Identify which cell holds the provided text, then report its [x, y] central coordinate. 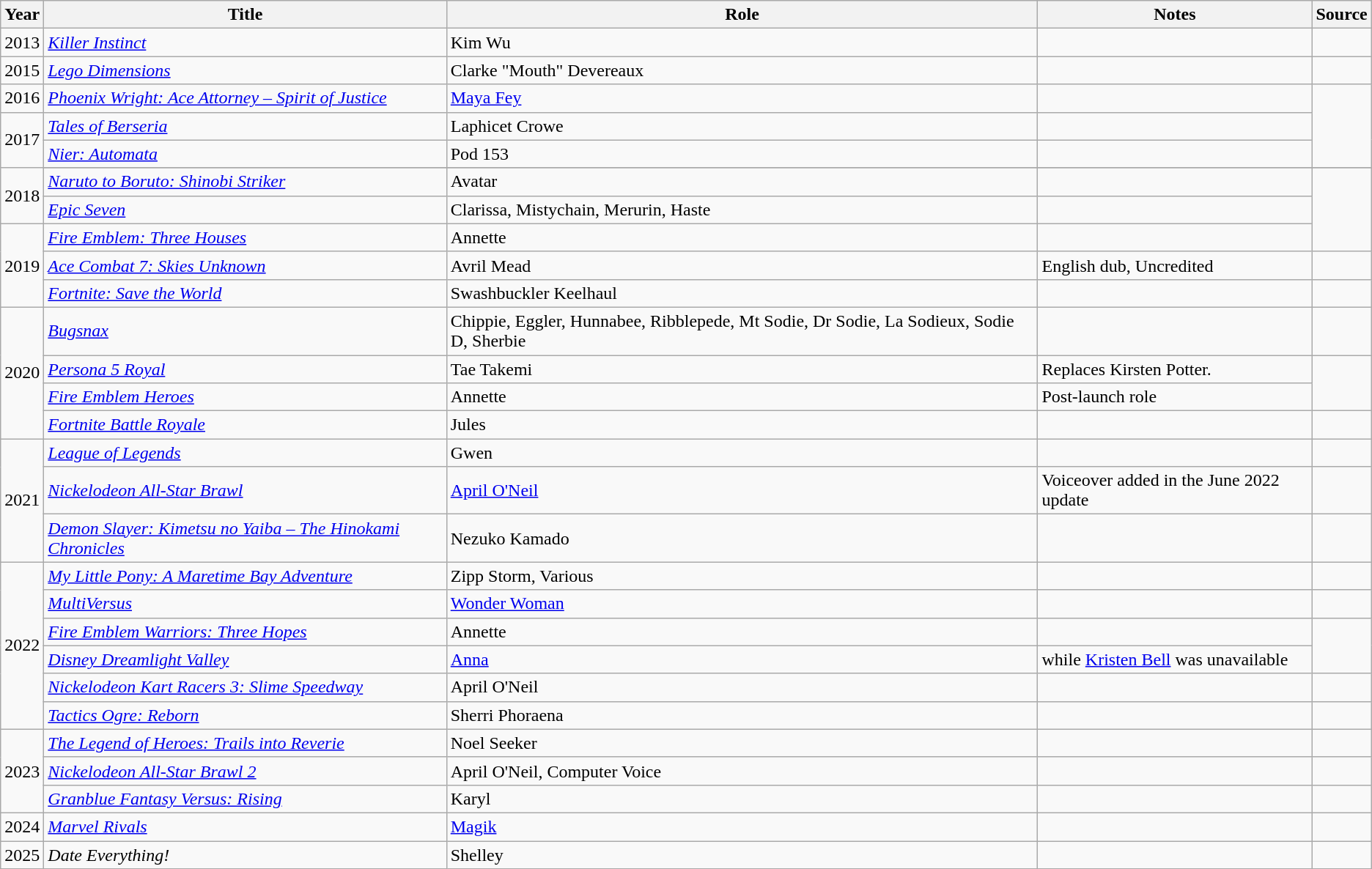
Lego Dimensions [245, 70]
Naruto to Boruto: Shinobi Striker [245, 182]
Laphicet Crowe [742, 126]
Bugsnax [245, 331]
Disney Dreamlight Valley [245, 659]
Jules [742, 425]
Fire Emblem Heroes [245, 397]
Clarke "Mouth" Devereaux [742, 70]
Wonder Woman [742, 604]
Demon Slayer: Kimetsu no Yaiba – The Hinokami Chronicles [245, 538]
2024 [22, 827]
MultiVersus [245, 604]
Notes [1175, 15]
Nickelodeon Kart Racers 3: Slime Speedway [245, 687]
Pod 153 [742, 154]
My Little Pony: A Maretime Bay Adventure [245, 576]
2023 [22, 771]
Fire Emblem: Three Houses [245, 237]
April O'Neil, Computer Voice [742, 771]
Avril Mead [742, 265]
Nezuko Kamado [742, 538]
Swashbuckler Keelhaul [742, 293]
Replaces Kirsten Potter. [1175, 369]
Source [1341, 15]
Karyl [742, 799]
Ace Combat 7: Skies Unknown [245, 265]
Maya Fey [742, 98]
Phoenix Wright: Ace Attorney – Spirit of Justice [245, 98]
Persona 5 Royal [245, 369]
Nickelodeon All-Star Brawl [245, 491]
Granblue Fantasy Versus: Rising [245, 799]
2018 [22, 196]
Zipp Storm, Various [742, 576]
Sherri Phoraena [742, 715]
2019 [22, 265]
Voiceover added in the June 2022 update [1175, 491]
2017 [22, 140]
Title [245, 15]
2015 [22, 70]
Kim Wu [742, 42]
Marvel Rivals [245, 827]
Magik [742, 827]
Fortnite Battle Royale [245, 425]
Nier: Automata [245, 154]
Clarissa, Mistychain, Merurin, Haste [742, 210]
Gwen [742, 453]
Tales of Berseria [245, 126]
Shelley [742, 855]
2020 [22, 372]
2025 [22, 855]
Epic Seven [245, 210]
English dub, Uncredited [1175, 265]
Killer Instinct [245, 42]
Fire Emblem Warriors: Three Hopes [245, 632]
Noel Seeker [742, 743]
Chippie, Eggler, Hunnabee, Ribblepede, Mt Sodie, Dr Sodie, La Sodieux, Sodie D, Sherbie [742, 331]
Year [22, 15]
Post-launch role [1175, 397]
2016 [22, 98]
Anna [742, 659]
2013 [22, 42]
Role [742, 15]
Tactics Ogre: Reborn [245, 715]
2021 [22, 500]
2022 [22, 646]
Tae Takemi [742, 369]
The Legend of Heroes: Trails into Reverie [245, 743]
Avatar [742, 182]
Date Everything! [245, 855]
while Kristen Bell was unavailable [1175, 659]
Nickelodeon All-Star Brawl 2 [245, 771]
League of Legends [245, 453]
Fortnite: Save the World [245, 293]
